Return the [X, Y] coordinate for the center point of the cell that contains the specified text.  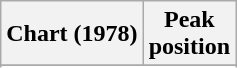
Chart (1978) [72, 34]
Peakposition [189, 34]
